Capture the cell that displays the provided text and extract its [x, y] central coordinate. 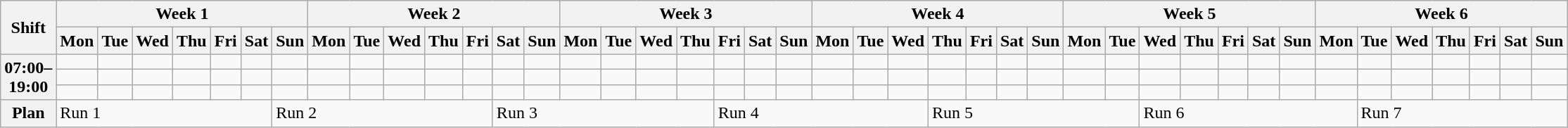
Week 2 [434, 14]
Week 3 [686, 14]
Run 2 [383, 113]
Run 4 [821, 113]
Run 1 [165, 113]
Run 5 [1034, 113]
Week 1 [182, 14]
Week 5 [1190, 14]
Run 3 [604, 113]
07:00–19:00 [28, 77]
Run 7 [1462, 113]
Plan [28, 113]
Run 6 [1248, 113]
Week 4 [938, 14]
Week 6 [1441, 14]
Shift [28, 27]
